Scan for the cell matching the given text and deliver its [X, Y] coordinate at center. 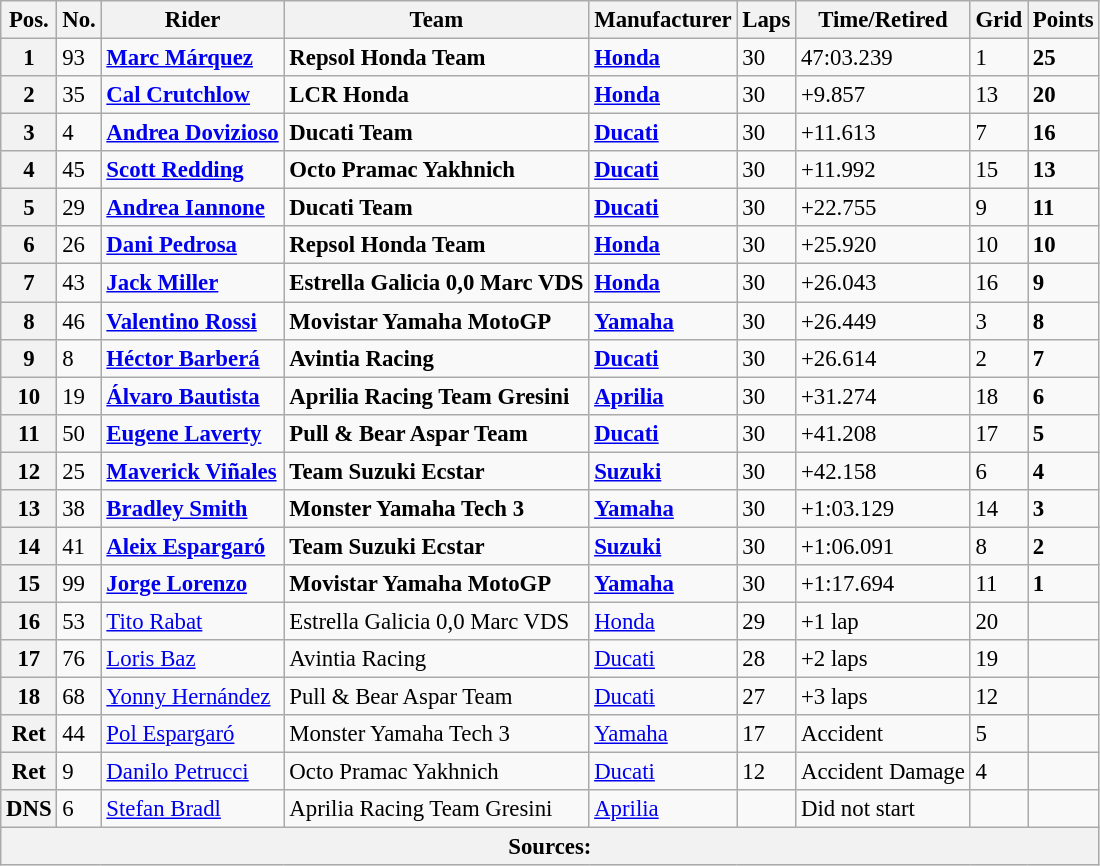
Marc Márquez [192, 58]
+31.274 [883, 396]
LCR Honda [436, 95]
+3 laps [883, 697]
Jack Miller [192, 283]
Sources: [550, 847]
+26.043 [883, 283]
+26.449 [883, 321]
+25.920 [883, 245]
DNS [29, 809]
Scott Redding [192, 170]
+9.857 [883, 95]
Accident Damage [883, 772]
No. [79, 20]
47:03.239 [883, 58]
Cal Crutchlow [192, 95]
46 [79, 321]
45 [79, 170]
+11.613 [883, 133]
Points [1064, 20]
+22.755 [883, 208]
Pos. [29, 20]
28 [766, 659]
Yonny Hernández [192, 697]
Andrea Dovizioso [192, 133]
Aleix Espargaró [192, 546]
Rider [192, 20]
Valentino Rossi [192, 321]
Laps [766, 20]
Jorge Lorenzo [192, 584]
Danilo Petrucci [192, 772]
Álvaro Bautista [192, 396]
+26.614 [883, 358]
38 [79, 509]
35 [79, 95]
27 [766, 697]
43 [79, 283]
Grid [998, 20]
Andrea Iannone [192, 208]
+1:17.694 [883, 584]
Time/Retired [883, 20]
Tito Rabat [192, 621]
Pol Espargaró [192, 734]
+1 lap [883, 621]
Héctor Barberá [192, 358]
Dani Pedrosa [192, 245]
44 [79, 734]
53 [79, 621]
Team [436, 20]
+2 laps [883, 659]
99 [79, 584]
76 [79, 659]
Bradley Smith [192, 509]
Accident [883, 734]
Did not start [883, 809]
Loris Baz [192, 659]
41 [79, 546]
50 [79, 433]
93 [79, 58]
26 [79, 245]
Eugene Laverty [192, 433]
+1:06.091 [883, 546]
Manufacturer [663, 20]
+41.208 [883, 433]
+1:03.129 [883, 509]
+42.158 [883, 471]
Stefan Bradl [192, 809]
+11.992 [883, 170]
Maverick Viñales [192, 471]
68 [79, 697]
